Identify which cell holds the provided text, then report its (X, Y) central coordinate. 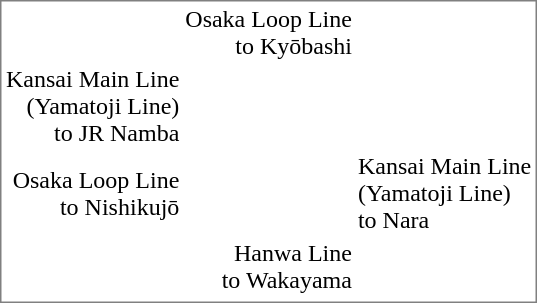
Osaka Loop Lineto Kyōbashi (269, 32)
Kansai Main Line(Yamatoji Line)to JR Namba (92, 106)
Osaka Loop Lineto Nishikujō (92, 194)
Hanwa Lineto Wakayama (269, 266)
Kansai Main Line(Yamatoji Line)to Nara (444, 194)
